From the cell containing the given text, extract its center point as [X, Y] coordinate. 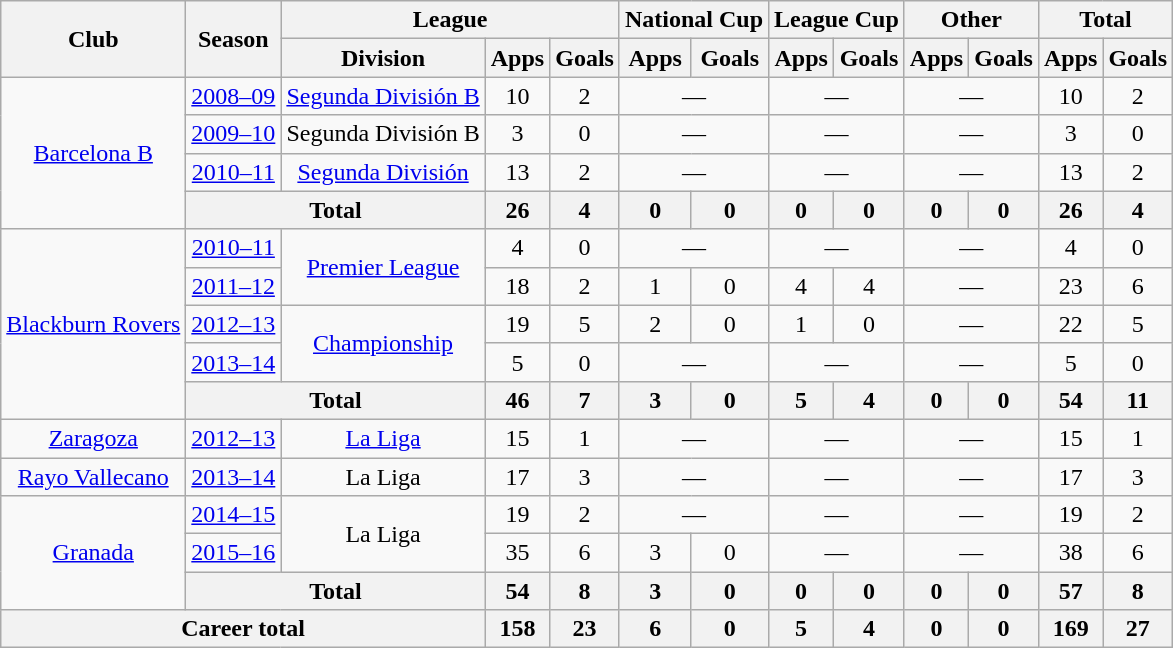
11 [1138, 400]
18 [517, 286]
2009–10 [234, 134]
27 [1138, 629]
Championship [383, 343]
158 [517, 629]
46 [517, 400]
Premier League [383, 267]
2015–16 [234, 553]
22 [1070, 324]
Club [94, 39]
2008–09 [234, 96]
League [450, 20]
League Cup [837, 20]
Career total [243, 629]
Rayo Vallecano [94, 477]
Barcelona B [94, 153]
57 [1070, 591]
Granada [94, 553]
Division [383, 58]
Season [234, 39]
Zaragoza [94, 438]
National Cup [694, 20]
2014–15 [234, 515]
35 [517, 553]
7 [585, 400]
169 [1070, 629]
Segunda División [383, 172]
Other [971, 20]
2011–12 [234, 286]
Blackburn Rovers [94, 324]
38 [1070, 553]
